Detect which cell encompasses the target text, then output its [X, Y] center coordinate. 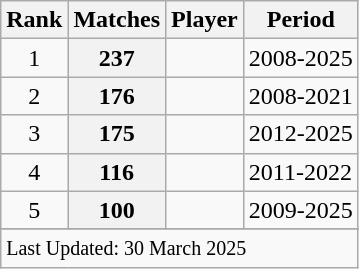
Last Updated: 30 March 2025 [180, 248]
Player [205, 20]
175 [117, 134]
Rank [34, 20]
176 [117, 96]
237 [117, 58]
Matches [117, 20]
3 [34, 134]
1 [34, 58]
2009-2025 [300, 210]
116 [117, 172]
2008-2021 [300, 96]
100 [117, 210]
2008-2025 [300, 58]
5 [34, 210]
Period [300, 20]
2 [34, 96]
2011-2022 [300, 172]
2012-2025 [300, 134]
4 [34, 172]
